Detect which cell encompasses the target text, then output its [X, Y] center coordinate. 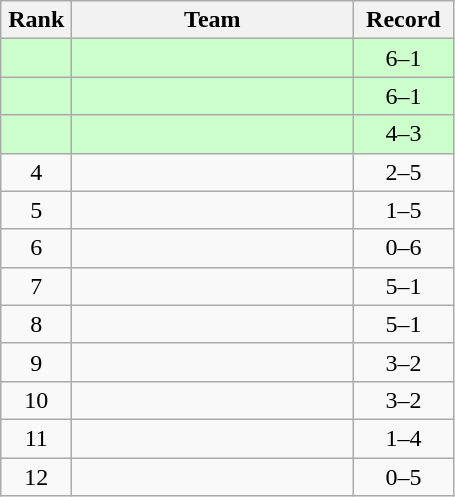
5 [36, 210]
Team [212, 20]
Record [404, 20]
12 [36, 477]
1–5 [404, 210]
10 [36, 400]
7 [36, 286]
1–4 [404, 438]
4 [36, 172]
Rank [36, 20]
6 [36, 248]
0–5 [404, 477]
2–5 [404, 172]
11 [36, 438]
8 [36, 324]
0–6 [404, 248]
9 [36, 362]
4–3 [404, 134]
